Extract the [X, Y] coordinate from the center of the cell holding the provided text.  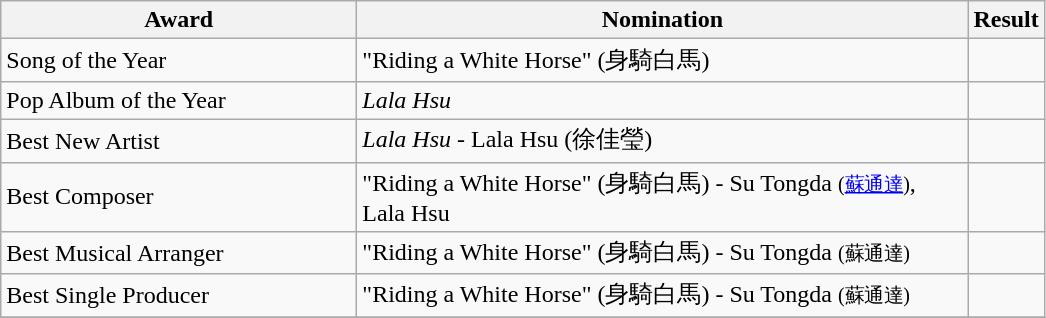
Best Musical Arranger [179, 254]
Best Single Producer [179, 296]
Best Composer [179, 197]
Lala Hsu - Lala Hsu (徐佳瑩) [662, 140]
Best New Artist [179, 140]
Song of the Year [179, 60]
Pop Album of the Year [179, 100]
Nomination [662, 20]
Award [179, 20]
"Riding a White Horse" (身騎白馬) - Su Tongda (蘇通達), Lala Hsu [662, 197]
Lala Hsu [662, 100]
"Riding a White Horse" (身騎白馬) [662, 60]
Result [1006, 20]
